Return [X, Y] of the center of cell containing provided text 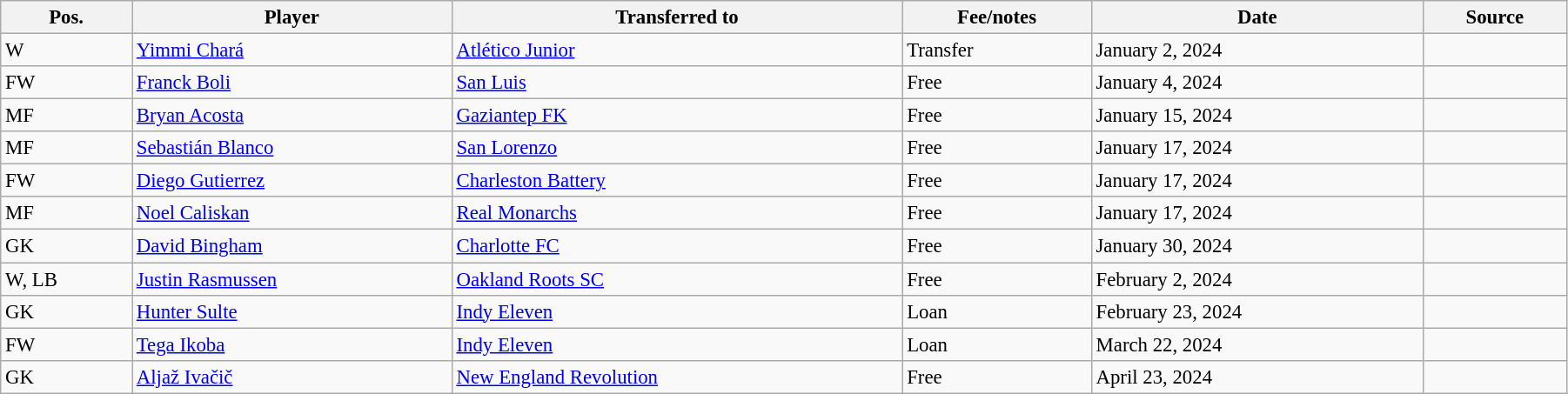
Bryan Acosta [292, 116]
Source [1495, 17]
Sebastián Blanco [292, 148]
Transferred to [677, 17]
January 30, 2024 [1256, 246]
Pos. [66, 17]
Tega Ikoba [292, 344]
Justin Rasmussen [292, 279]
January 15, 2024 [1256, 116]
Transfer [997, 50]
W, LB [66, 279]
Franck Boli [292, 83]
Date [1256, 17]
W [66, 50]
San Lorenzo [677, 148]
Real Monarchs [677, 213]
Oakland Roots SC [677, 279]
February 2, 2024 [1256, 279]
Yimmi Chará [292, 50]
Charlotte FC [677, 246]
Hunter Sulte [292, 311]
Aljaž Ivačič [292, 377]
Diego Gutierrez [292, 181]
March 22, 2024 [1256, 344]
January 2, 2024 [1256, 50]
David Bingham [292, 246]
Noel Caliskan [292, 213]
Atlético Junior [677, 50]
Player [292, 17]
Fee/notes [997, 17]
February 23, 2024 [1256, 311]
April 23, 2024 [1256, 377]
Charleston Battery [677, 181]
January 4, 2024 [1256, 83]
San Luis [677, 83]
New England Revolution [677, 377]
Gaziantep FK [677, 116]
